Pinpoint the cell where the given text exists, returning its [X, Y] midpoint coordinate. 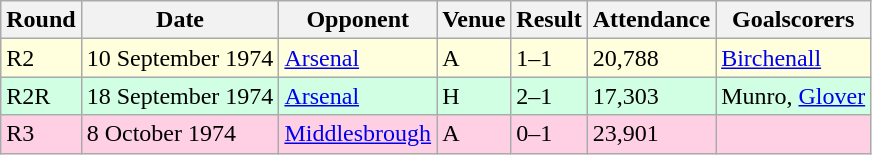
Opponent [358, 20]
R2 [41, 58]
1–1 [549, 58]
18 September 1974 [180, 96]
Goalscorers [794, 20]
8 October 1974 [180, 134]
Middlesbrough [358, 134]
17,303 [651, 96]
H [474, 96]
R3 [41, 134]
R2R [41, 96]
Munro, Glover [794, 96]
Round [41, 20]
0–1 [549, 134]
Attendance [651, 20]
Date [180, 20]
2–1 [549, 96]
10 September 1974 [180, 58]
Birchenall [794, 58]
Venue [474, 20]
23,901 [651, 134]
20,788 [651, 58]
Result [549, 20]
